Capture the cell that displays the provided text and extract its [x, y] central coordinate. 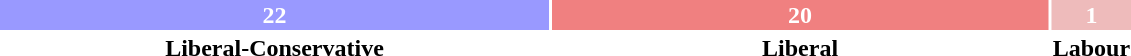
22 [274, 15]
20 [800, 15]
1 [1091, 15]
